Return (X, Y) of the center of cell containing provided text 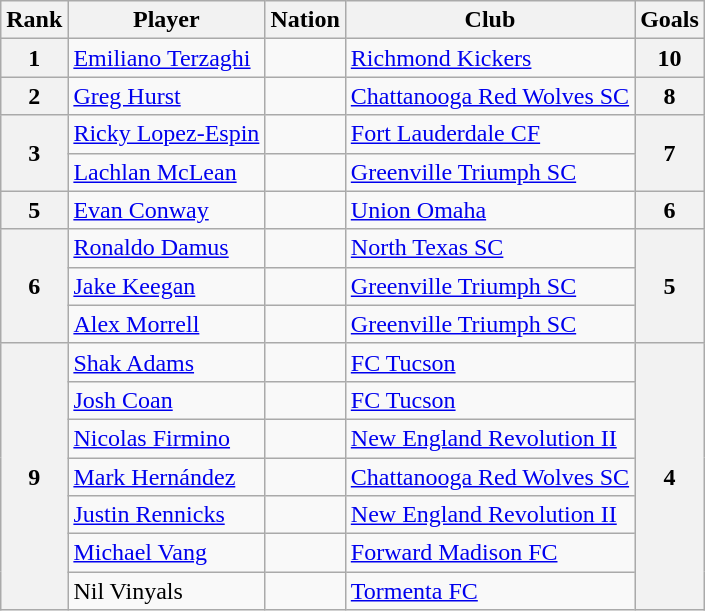
Player (166, 20)
Emiliano Terzaghi (166, 58)
Jake Keegan (166, 286)
Michael Vang (166, 553)
Justin Rennicks (166, 515)
Lachlan McLean (166, 172)
Goals (670, 20)
7 (670, 153)
Ronaldo Damus (166, 248)
8 (670, 96)
Union Omaha (490, 210)
Tormenta FC (490, 591)
North Texas SC (490, 248)
Nicolas Firmino (166, 438)
Josh Coan (166, 400)
10 (670, 58)
2 (34, 96)
Nation (305, 20)
Nil Vinyals (166, 591)
Shak Adams (166, 362)
Ricky Lopez-Espin (166, 134)
Club (490, 20)
9 (34, 476)
Evan Conway (166, 210)
Rank (34, 20)
4 (670, 476)
Greg Hurst (166, 96)
Richmond Kickers (490, 58)
Mark Hernández (166, 477)
Alex Morrell (166, 324)
Forward Madison FC (490, 553)
1 (34, 58)
3 (34, 153)
Fort Lauderdale CF (490, 134)
